For the text-containing cell, return its midpoint in [x, y] coordinate format. 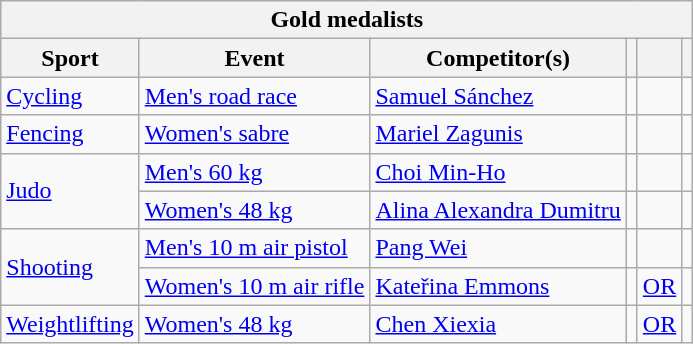
Judo [70, 191]
Mariel Zagunis [498, 134]
Samuel Sánchez [498, 96]
Alina Alexandra Dumitru [498, 210]
Shooting [70, 267]
Pang Wei [498, 248]
Weightlifting [70, 324]
Women's sabre [254, 134]
Sport [70, 58]
Men's road race [254, 96]
Competitor(s) [498, 58]
Women's 10 m air rifle [254, 286]
Gold medalists [347, 20]
Cycling [70, 96]
Kateřina Emmons [498, 286]
Event [254, 58]
Fencing [70, 134]
Men's 60 kg [254, 172]
Chen Xiexia [498, 324]
Choi Min-Ho [498, 172]
Men's 10 m air pistol [254, 248]
